Detect which cell encompasses the target text, then output its [x, y] center coordinate. 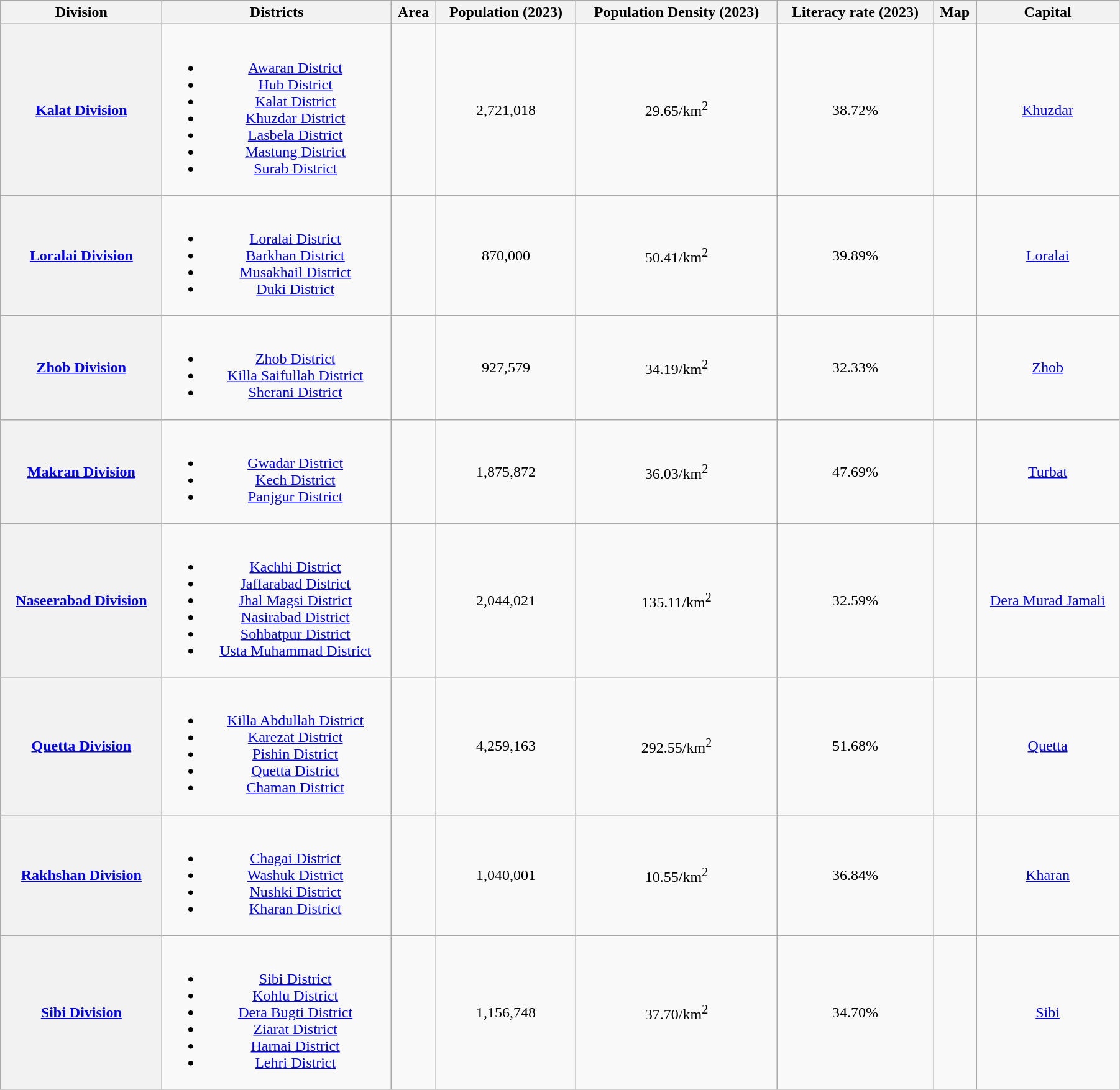
29.65/km2 [676, 109]
34.70% [855, 1012]
Loralai Division [81, 255]
Quetta [1048, 746]
10.55/km2 [676, 875]
Awaran DistrictHub DistrictKalat DistrictKhuzdar DistrictLasbela DistrictMastung DistrictSurab District [277, 109]
34.19/km2 [676, 368]
Literacy rate (2023) [855, 12]
4,259,163 [506, 746]
1,875,872 [506, 471]
Rakhshan Division [81, 875]
Zhob DistrictKilla Saifullah DistrictSherani District [277, 368]
2,044,021 [506, 600]
Districts [277, 12]
Khuzdar [1048, 109]
Capital [1048, 12]
36.03/km2 [676, 471]
Sibi Division [81, 1012]
32.59% [855, 600]
Area [413, 12]
Loralai DistrictBarkhan DistrictMusakhail DistrictDuki District [277, 255]
50.41/km2 [676, 255]
Kalat Division [81, 109]
Sibi [1048, 1012]
2,721,018 [506, 109]
Zhob Division [81, 368]
Kachhi DistrictJaffarabad DistrictJhal Magsi DistrictNasirabad DistrictSohbatpur DistrictUsta Muhammad District [277, 600]
Gwadar DistrictKech DistrictPanjgur District [277, 471]
292.55/km2 [676, 746]
39.89% [855, 255]
Population (2023) [506, 12]
32.33% [855, 368]
135.11/km2 [676, 600]
Killa Abdullah DistrictKarezat DistrictPishin DistrictQuetta DistrictChaman District [277, 746]
Chagai DistrictWashuk DistrictNushki DistrictKharan District [277, 875]
Naseerabad Division [81, 600]
Kharan [1048, 875]
870,000 [506, 255]
37.70/km2 [676, 1012]
1,040,001 [506, 875]
Map [955, 12]
Quetta Division [81, 746]
Turbat [1048, 471]
Zhob [1048, 368]
38.72% [855, 109]
927,579 [506, 368]
1,156,748 [506, 1012]
Loralai [1048, 255]
Sibi DistrictKohlu DistrictDera Bugti DistrictZiarat DistrictHarnai DistrictLehri District [277, 1012]
Division [81, 12]
51.68% [855, 746]
Dera Murad Jamali [1048, 600]
Population Density (2023) [676, 12]
Makran Division [81, 471]
47.69% [855, 471]
36.84% [855, 875]
